Scan for the cell matching the given text and deliver its (X, Y) coordinate at center. 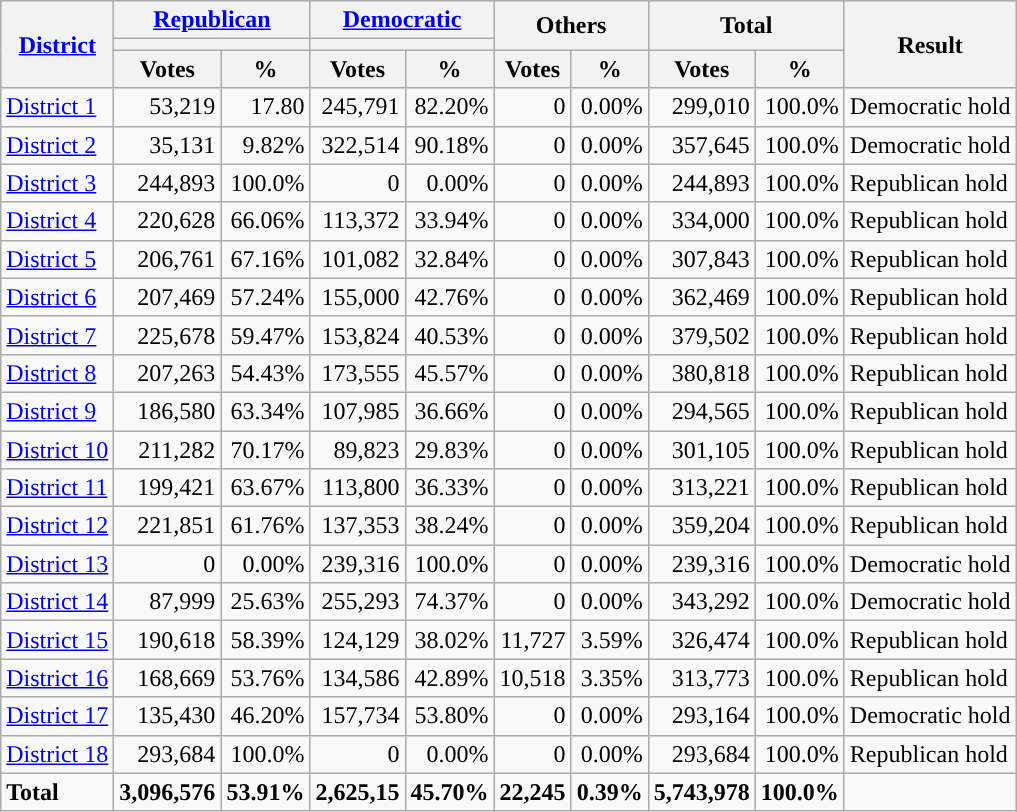
40.53% (450, 335)
District 16 (58, 678)
District 7 (58, 335)
380,818 (702, 373)
0.39% (610, 792)
101,082 (358, 259)
45.70% (450, 792)
207,263 (168, 373)
63.34% (266, 411)
District 15 (58, 640)
54.43% (266, 373)
124,129 (358, 640)
134,586 (358, 678)
53.76% (266, 678)
343,292 (702, 602)
307,843 (702, 259)
Others (571, 26)
157,734 (358, 716)
10,518 (532, 678)
5,743,978 (702, 792)
190,618 (168, 640)
334,000 (702, 221)
District 17 (58, 716)
District 3 (58, 183)
207,469 (168, 297)
District 14 (58, 602)
220,628 (168, 221)
90.18% (450, 145)
87,999 (168, 602)
153,824 (358, 335)
313,773 (702, 678)
199,421 (168, 488)
53.80% (450, 716)
3.35% (610, 678)
53,219 (168, 107)
255,293 (358, 602)
District 8 (58, 373)
District 18 (58, 754)
11,727 (532, 640)
District 11 (58, 488)
359,204 (702, 526)
38.02% (450, 640)
17.80 (266, 107)
9.82% (266, 145)
322,514 (358, 145)
155,000 (358, 297)
32.84% (450, 259)
294,565 (702, 411)
225,678 (168, 335)
173,555 (358, 373)
107,985 (358, 411)
District 9 (58, 411)
89,823 (358, 449)
82.20% (450, 107)
137,353 (358, 526)
313,221 (702, 488)
58.39% (266, 640)
35,131 (168, 145)
2,625,15 (358, 792)
45.57% (450, 373)
25.63% (266, 602)
221,851 (168, 526)
66.06% (266, 221)
326,474 (702, 640)
135,430 (168, 716)
67.16% (266, 259)
63.67% (266, 488)
36.66% (450, 411)
29.83% (450, 449)
53.91% (266, 792)
299,010 (702, 107)
379,502 (702, 335)
293,164 (702, 716)
211,282 (168, 449)
District 2 (58, 145)
3,096,576 (168, 792)
District 6 (58, 297)
61.76% (266, 526)
168,669 (168, 678)
District 4 (58, 221)
301,105 (702, 449)
245,791 (358, 107)
District (58, 44)
33.94% (450, 221)
113,800 (358, 488)
42.89% (450, 678)
District 5 (58, 259)
Democratic (402, 20)
District 1 (58, 107)
38.24% (450, 526)
42.76% (450, 297)
District 12 (58, 526)
46.20% (266, 716)
57.24% (266, 297)
113,372 (358, 221)
3.59% (610, 640)
206,761 (168, 259)
186,580 (168, 411)
District 13 (58, 564)
36.33% (450, 488)
Result (930, 44)
District 10 (58, 449)
70.17% (266, 449)
59.47% (266, 335)
357,645 (702, 145)
22,245 (532, 792)
Republican (212, 20)
362,469 (702, 297)
74.37% (450, 602)
